Scan for the cell matching the given text and deliver its (X, Y) coordinate at center. 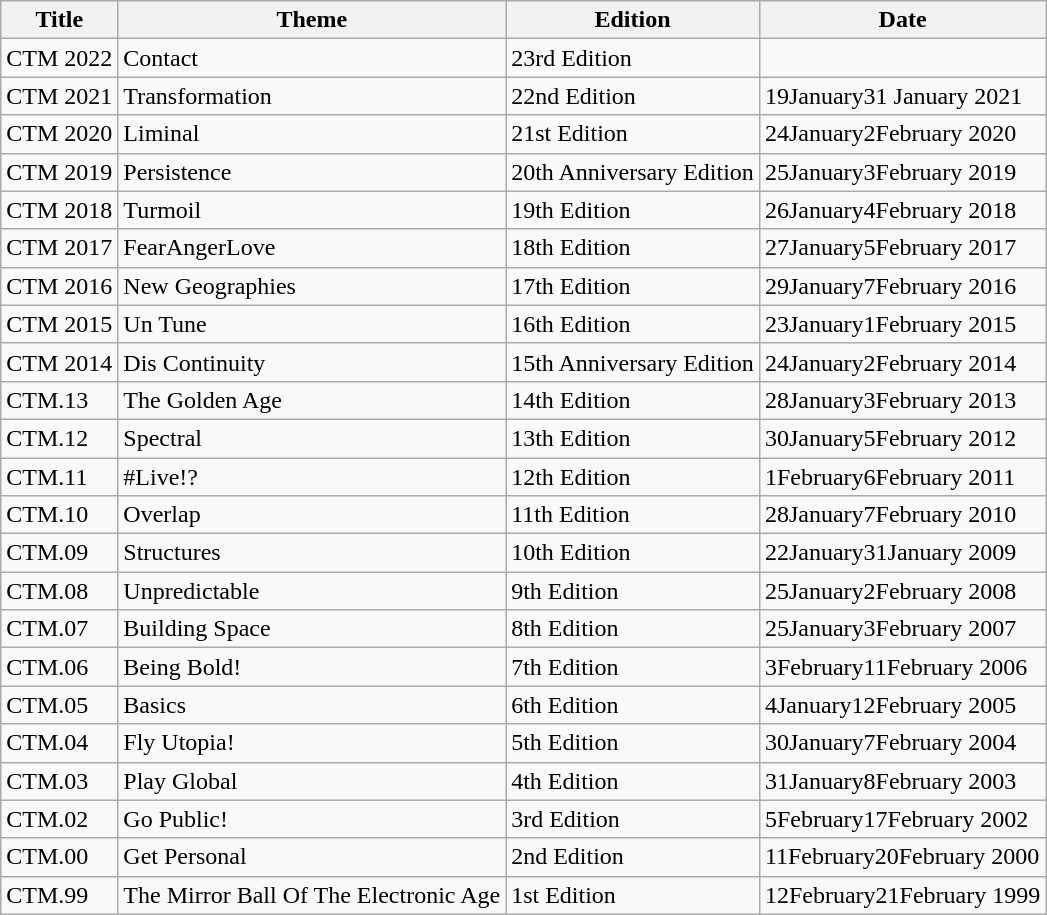
Basics (312, 705)
5th Edition (633, 743)
New Geographies (312, 286)
Edition (633, 20)
CTM.02 (60, 819)
CTM 2019 (60, 172)
CTM.07 (60, 629)
CTM 2014 (60, 362)
CTM.08 (60, 591)
6th Edition (633, 705)
21st Edition (633, 134)
CTM 2016 (60, 286)
25January3February 2019 (902, 172)
10th Edition (633, 553)
31January8February 2003 (902, 781)
Fly Utopia! (312, 743)
3rd Edition (633, 819)
26January4February 2018 (902, 210)
28January3February 2013 (902, 400)
25January2February 2008 (902, 591)
CTM.09 (60, 553)
Unpredictable (312, 591)
CTM.10 (60, 515)
4th Edition (633, 781)
7th Edition (633, 667)
13th Edition (633, 438)
Turmoil (312, 210)
CTM.03 (60, 781)
11th Edition (633, 515)
2nd Edition (633, 857)
4January12February 2005 (902, 705)
3February11February 2006 (902, 667)
9th Edition (633, 591)
Being Bold! (312, 667)
24January2February 2020 (902, 134)
Overlap (312, 515)
30January7February 2004 (902, 743)
#Live!? (312, 477)
The Mirror Ball Of The Electronic Age (312, 895)
Get Personal (312, 857)
CTM 2021 (60, 96)
Contact (312, 58)
CTM.12 (60, 438)
28January7February 2010 (902, 515)
5February17February 2002 (902, 819)
CTM.06 (60, 667)
19th Edition (633, 210)
1st Edition (633, 895)
CTM.11 (60, 477)
8th Edition (633, 629)
CTM 2022 (60, 58)
25January3February 2007 (902, 629)
CTM 2015 (60, 324)
Theme (312, 20)
Spectral (312, 438)
Building Space (312, 629)
Liminal (312, 134)
18th Edition (633, 248)
16th Edition (633, 324)
11February20February 2000 (902, 857)
Structures (312, 553)
29January7February 2016 (902, 286)
Title (60, 20)
CTM.00 (60, 857)
Go Public! (312, 819)
23rd Edition (633, 58)
24January2February 2014 (902, 362)
Dis Continuity (312, 362)
CTM.99 (60, 895)
CTM.13 (60, 400)
Play Global (312, 781)
CTM.05 (60, 705)
22nd Edition (633, 96)
CTM 2018 (60, 210)
14th Edition (633, 400)
CTM 2020 (60, 134)
12th Edition (633, 477)
17th Edition (633, 286)
Date (902, 20)
Persistence (312, 172)
1February6February 2011 (902, 477)
CTM 2017 (60, 248)
Un Tune (312, 324)
CTM.04 (60, 743)
30January5February 2012 (902, 438)
15th Anniversary Edition (633, 362)
The Golden Age (312, 400)
23January1February 2015 (902, 324)
Transformation (312, 96)
22January31January 2009 (902, 553)
19January31 January 2021 (902, 96)
27January5February 2017 (902, 248)
12February21February 1999 (902, 895)
FearAngerLove (312, 248)
20th Anniversary Edition (633, 172)
